For the text-containing cell, return its midpoint in (x, y) coordinate format. 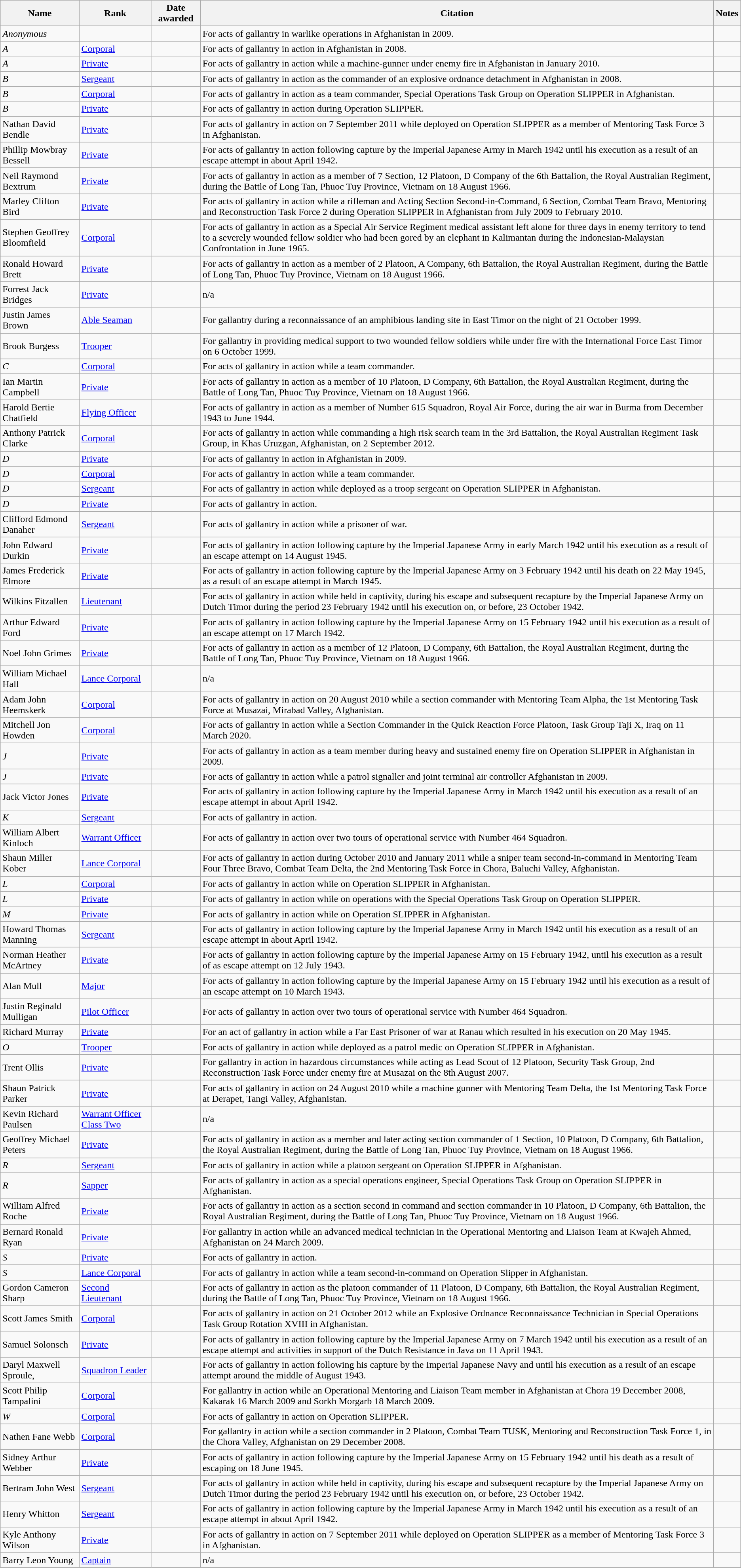
Geoffrey Michael Peters (40, 1145)
Name (40, 13)
Phillip Mowbray Bessell (40, 155)
Major (115, 985)
William Albert Kinloch (40, 837)
For acts of gallantry in action while deployed as a patrol medic on Operation SLIPPER in Afghanistan. (457, 1047)
Shaun Patrick Parker (40, 1093)
Ian Martin Campbell (40, 387)
Stephen Geoffrey Bloomfield (40, 237)
For acts of gallantry in action while a platoon sergeant on Operation SLIPPER in Afghanistan. (457, 1165)
Warrant Officer (115, 837)
M (40, 914)
Trent Ollis (40, 1068)
K (40, 817)
For acts of gallantry in action in Afghanistan in 2009. (457, 459)
Howard Thomas Manning (40, 934)
Warrant Officer Class Two (115, 1119)
Harold Bertie Chatfield (40, 412)
Kevin Richard Paulsen (40, 1119)
For gallantry in providing medical support to two wounded fellow soldiers while under fire with the International Force East Timor on 6 October 1999. (457, 346)
Squadron Leader (115, 1370)
William Alfred Roche (40, 1211)
Wilkins Fitzallen (40, 602)
For gallantry during a reconnaissance of an amphibious landing site in East Timor on the night of 21 October 1999. (457, 321)
C (40, 366)
For acts of gallantry in warlike operations in Afghanistan in 2009. (457, 34)
James Frederick Elmore (40, 575)
Mitchell Jon Howden (40, 731)
Sidney Arthur Webber (40, 1463)
For acts of gallantry in action as a team member during heavy and sustained enemy fire on Operation SLIPPER in Afghanistan in 2009. (457, 756)
Justin Reginald Mulligan (40, 1012)
For acts of gallantry in action while a patrol signaller and joint terminal air controller Afghanistan in 2009. (457, 776)
Clifford Edmond Danaher (40, 524)
Daryl Maxwell Sproule, (40, 1370)
For acts of gallantry in action as a member of Number 615 Squadron, Royal Air Force, during the air war in Burma from December 1943 to June 1944. (457, 412)
Lieutenant (115, 602)
John Edward Durkin (40, 550)
Nathan David Bendle (40, 129)
Scott Philip Tampalini (40, 1396)
For acts of gallantry in action while a machine-gunner under enemy fire in Afghanistan in January 2010. (457, 64)
Pilot Officer (115, 1012)
Nathen Fane Webb (40, 1437)
Arthur Edward Ford (40, 627)
Scott James Smith (40, 1319)
Kyle Anthony Wilson (40, 1540)
Second Lieutenant (115, 1293)
Norman Heather McArtney (40, 960)
Anthony Patrick Clarke (40, 439)
Citation (457, 13)
Captain (115, 1560)
Forrest Jack Bridges (40, 294)
For acts of gallantry in action on Operation SLIPPER. (457, 1416)
Samuel Solonsch (40, 1344)
Able Seaman (115, 321)
Henry Whitton (40, 1514)
Adam John Heemskerk (40, 704)
Shaun Miller Kober (40, 864)
Notes (727, 13)
For acts of gallantry in action as a special operations engineer, Special Operations Task Group on Operation SLIPPER in Afghanistan. (457, 1186)
For acts of gallantry in action while a prisoner of war. (457, 524)
For acts of gallantry in action while a Section Commander in the Quick Reaction Force Platoon, Task Group Taji X, Iraq on 11 March 2020. (457, 731)
Ronald Howard Brett (40, 268)
Alan Mull (40, 985)
Anonymous (40, 34)
For acts of gallantry in action while deployed as a troop sergeant on Operation SLIPPER in Afghanistan. (457, 489)
Jack Victor Jones (40, 797)
Bertram John West (40, 1488)
Justin James Brown (40, 321)
Gordon Cameron Sharp (40, 1293)
For acts of gallantry in action while on operations with the Special Operations Task Group on Operation SLIPPER. (457, 899)
Brook Burgess (40, 346)
Bernard Ronald Ryan (40, 1237)
Neil Raymond Bextrum (40, 180)
William Michael Hall (40, 679)
Richard Murray (40, 1032)
Date awarded (176, 13)
For acts of gallantry in action during Operation SLIPPER. (457, 109)
Marley Clifton Bird (40, 207)
O (40, 1047)
For an act of gallantry in action while a Far East Prisoner of war at Ranau which resulted in his execution on 20 May 1945. (457, 1032)
For acts of gallantry in action as the commander of an explosive ordnance detachment in Afghanistan in 2008. (457, 79)
For acts of gallantry in action while a team second-in-command on Operation Slipper in Afghanistan. (457, 1272)
W (40, 1416)
Sapper (115, 1186)
Flying Officer (115, 412)
For acts of gallantry in action as a team commander, Special Operations Task Group on Operation SLIPPER in Afghanistan. (457, 94)
Noel John Grimes (40, 653)
Barry Leon Young (40, 1560)
For acts of gallantry in action in Afghanistan in 2008. (457, 49)
Rank (115, 13)
